Locate the cell with the specified text and output its [X, Y] center coordinate. 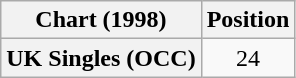
Chart (1998) [101, 20]
Position [248, 20]
UK Singles (OCC) [101, 58]
24 [248, 58]
